Pinpoint the cell where the given text exists, returning its (x, y) midpoint coordinate. 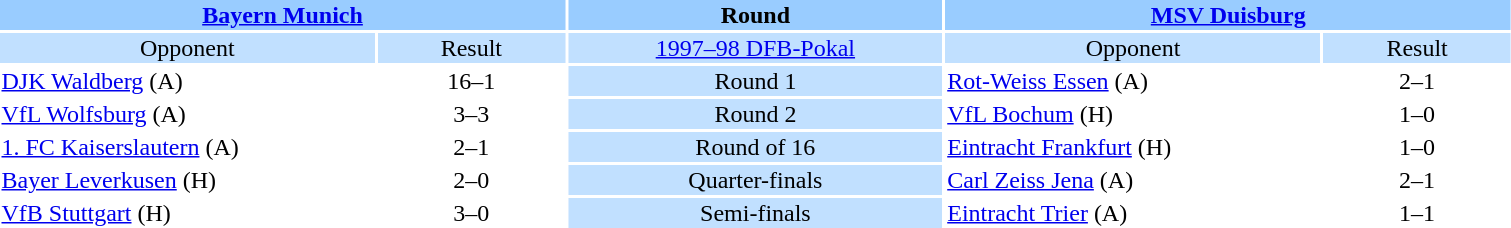
3–3 (472, 114)
Carl Zeiss Jena (A) (1134, 180)
Eintracht Frankfurt (H) (1134, 147)
Rot-Weiss Essen (A) (1134, 81)
1. FC Kaiserslautern (A) (188, 147)
VfL Wolfsburg (A) (188, 114)
2–0 (472, 180)
Eintracht Trier (A) (1134, 213)
Quarter-finals (756, 180)
DJK Waldberg (A) (188, 81)
Bayer Leverkusen (H) (188, 180)
3–0 (472, 213)
16–1 (472, 81)
1997–98 DFB-Pokal (756, 48)
1–1 (1416, 213)
Round 1 (756, 81)
Round of 16 (756, 147)
Bayern Munich (282, 15)
Round 2 (756, 114)
MSV Duisburg (1228, 15)
Semi-finals (756, 213)
VfB Stuttgart (H) (188, 213)
VfL Bochum (H) (1134, 114)
Round (756, 15)
